Scan for the cell matching the given text and deliver its [x, y] coordinate at center. 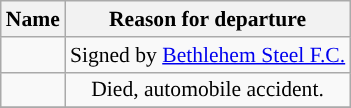
Signed by Bethlehem Steel F.C. [208, 55]
Name [33, 19]
Reason for departure [208, 19]
Died, automobile accident. [208, 90]
